Capture the cell that displays the provided text and extract its (X, Y) central coordinate. 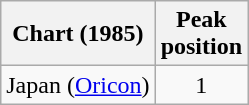
Chart (1985) (78, 34)
1 (201, 85)
Japan (Oricon) (78, 85)
Peakposition (201, 34)
